Return the (x, y) coordinate for the center point of the cell that contains the specified text.  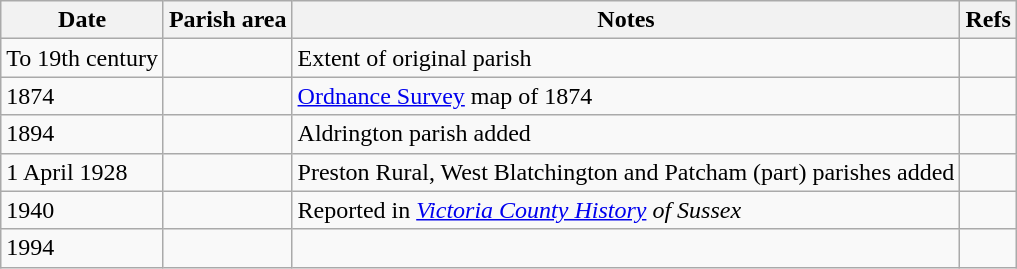
Parish area (228, 20)
Refs (988, 20)
Notes (626, 20)
Ordnance Survey map of 1874 (626, 96)
Aldrington parish added (626, 134)
1 April 1928 (82, 172)
1894 (82, 134)
Extent of original parish (626, 58)
1940 (82, 210)
Reported in Victoria County History of Sussex (626, 210)
Date (82, 20)
Preston Rural, West Blatchington and Patcham (part) parishes added (626, 172)
1874 (82, 96)
To 19th century (82, 58)
1994 (82, 248)
